Output the (x, y) coordinate of the center of the cell containing the given text.  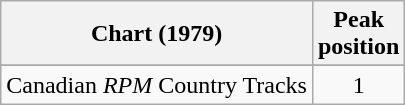
1 (358, 85)
Canadian RPM Country Tracks (157, 85)
Peakposition (358, 34)
Chart (1979) (157, 34)
